Extract the (x, y) coordinate from the center of the cell holding the provided text.  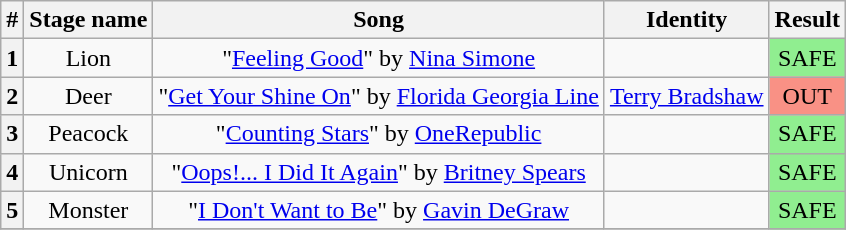
Deer (88, 96)
"Feeling Good" by Nina Simone (379, 58)
Unicorn (88, 172)
Lion (88, 58)
Identity (686, 20)
"Counting Stars" by OneRepublic (379, 134)
Result (807, 20)
Song (379, 20)
OUT (807, 96)
Stage name (88, 20)
4 (12, 172)
5 (12, 210)
3 (12, 134)
Monster (88, 210)
1 (12, 58)
# (12, 20)
Peacock (88, 134)
"Oops!... I Did It Again" by Britney Spears (379, 172)
2 (12, 96)
"I Don't Want to Be" by Gavin DeGraw (379, 210)
"Get Your Shine On" by Florida Georgia Line (379, 96)
Terry Bradshaw (686, 96)
